Identify which cell holds the provided text, then report its (x, y) central coordinate. 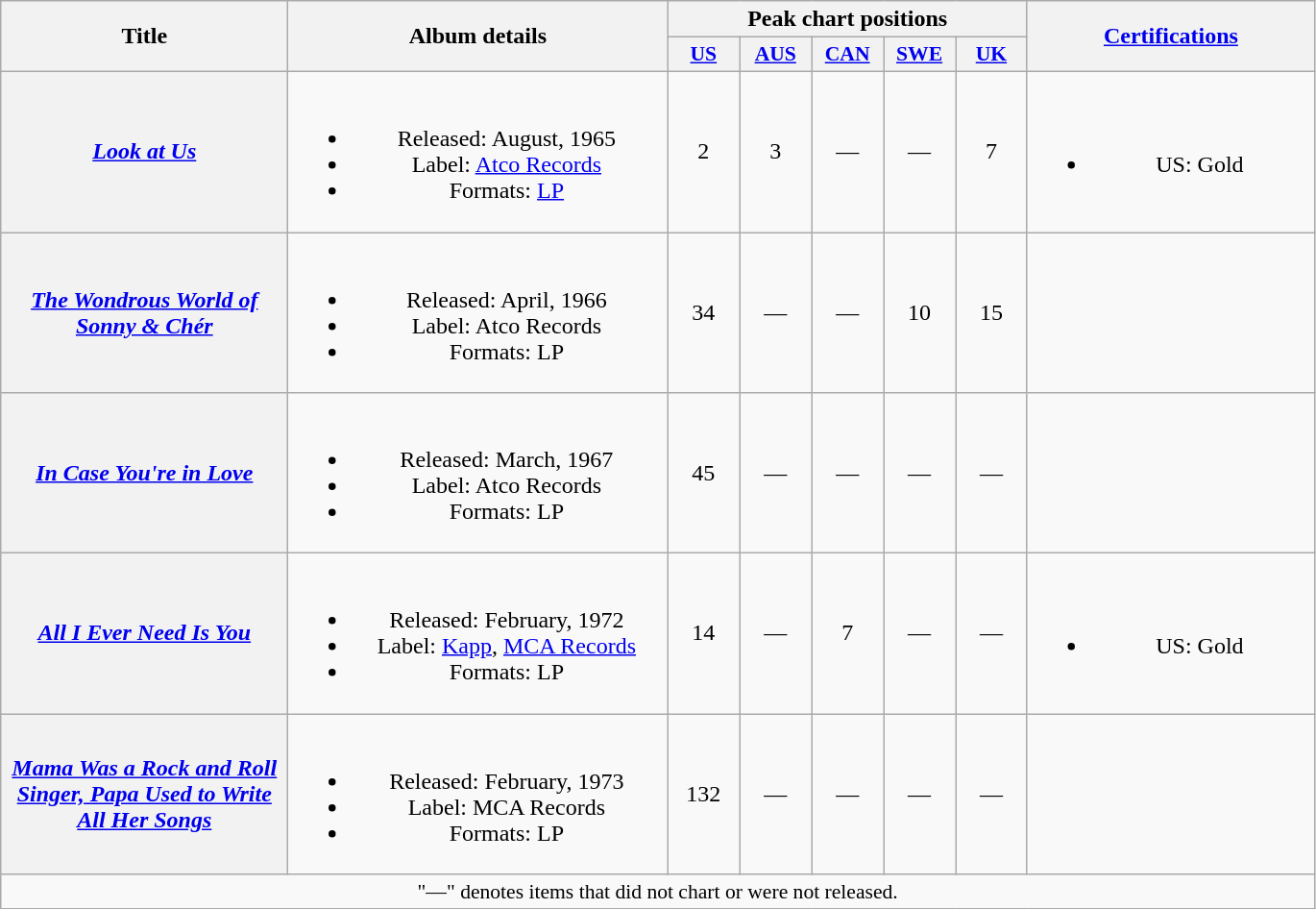
SWE (920, 55)
Look at Us (144, 152)
Released: February, 1972Label: Kapp, MCA RecordsFormats: LP (478, 634)
132 (703, 794)
Released: April, 1966Label: Atco RecordsFormats: LP (478, 313)
Album details (478, 37)
Peak chart positions (847, 19)
UK (991, 55)
"—" denotes items that did not chart or were not released. (658, 892)
Mama Was a Rock and Roll Singer, Papa Used to Write All Her Songs (144, 794)
In Case You're in Love (144, 473)
AUS (776, 55)
Released: March, 1967Label: Atco RecordsFormats: LP (478, 473)
The Wondrous World of Sonny & Chér (144, 313)
15 (991, 313)
34 (703, 313)
14 (703, 634)
All I Ever Need Is You (144, 634)
2 (703, 152)
US (703, 55)
Certifications (1170, 37)
Released: February, 1973Label: MCA RecordsFormats: LP (478, 794)
10 (920, 313)
3 (776, 152)
Released: August, 1965Label: Atco RecordsFormats: LP (478, 152)
CAN (847, 55)
45 (703, 473)
Title (144, 37)
